Return the (x, y) coordinate for the center point of the cell that contains the specified text.  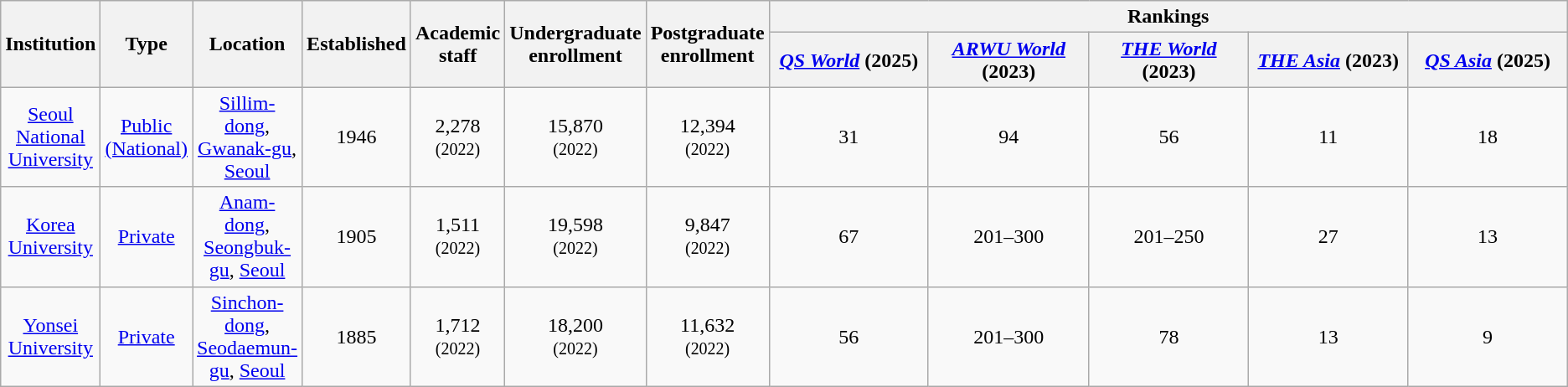
18,200(2022) (575, 337)
19,598(2022) (575, 236)
Established (357, 44)
67 (848, 236)
18 (1488, 137)
1,511(2022) (457, 236)
1,712(2022) (457, 337)
THE Asia (2023) (1328, 60)
11 (1328, 137)
Institution (50, 44)
Undergraduate enrollment (575, 44)
Anam-dong, Seongbuk-gu, Seoul (248, 236)
Type (147, 44)
9 (1488, 337)
QS Asia (2025) (1488, 60)
Korea University (50, 236)
Sinchon-dong, Seodaemun-gu, Seoul (248, 337)
2,278(2022) (457, 137)
201–250 (1168, 236)
Location (248, 44)
78 (1168, 337)
1946 (357, 137)
15,870(2022) (575, 137)
Postgraduate enrollment (707, 44)
11,632(2022) (707, 337)
12,394(2022) (707, 137)
31 (848, 137)
94 (1008, 137)
THE World (2023) (1168, 60)
1885 (357, 337)
QS World (2025) (848, 60)
9,847(2022) (707, 236)
Public (National) (147, 137)
Yonsei University (50, 337)
Academic staff (457, 44)
Rankings (1168, 17)
27 (1328, 236)
ARWU World (2023) (1008, 60)
1905 (357, 236)
Seoul National University (50, 137)
Sillim-dong, Gwanak-gu, Seoul (248, 137)
